Return the [X, Y] coordinate for the center point of the cell that contains the specified text.  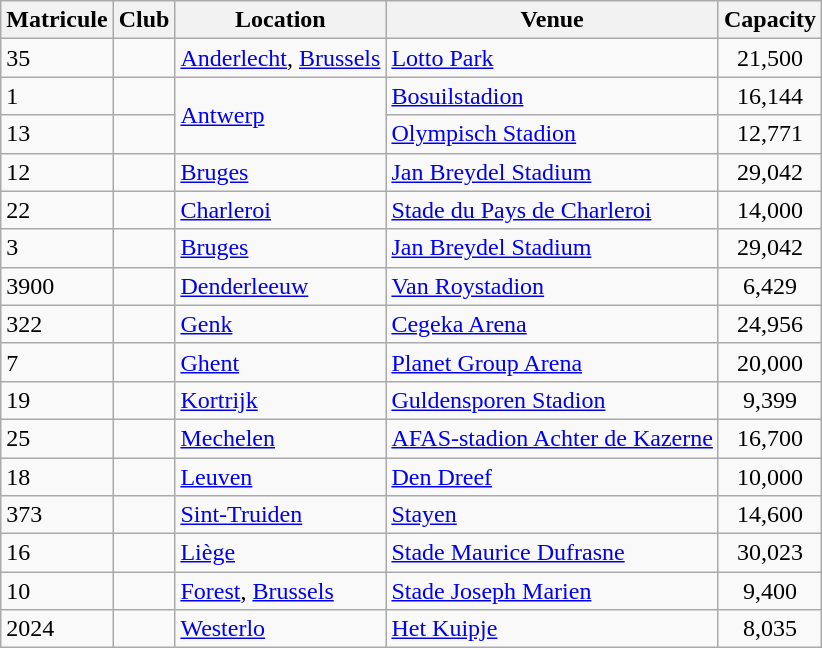
8,035 [770, 629]
Stayen [552, 515]
Capacity [770, 20]
Stade Maurice Dufrasne [552, 553]
Lotto Park [552, 58]
3 [57, 248]
Sint-Truiden [280, 515]
Planet Group Arena [552, 362]
Guldensporen Stadion [552, 400]
22 [57, 210]
Bosuilstadion [552, 96]
16,144 [770, 96]
Ghent [280, 362]
12,771 [770, 134]
AFAS-stadion Achter de Kazerne [552, 438]
13 [57, 134]
9,399 [770, 400]
Het Kuipje [552, 629]
Venue [552, 20]
Olympisch Stadion [552, 134]
10 [57, 591]
21,500 [770, 58]
Matricule [57, 20]
Kortrijk [280, 400]
Anderlecht, Brussels [280, 58]
20,000 [770, 362]
35 [57, 58]
7 [57, 362]
Club [144, 20]
Denderleeuw [280, 286]
30,023 [770, 553]
Stade du Pays de Charleroi [552, 210]
16,700 [770, 438]
Mechelen [280, 438]
Antwerp [280, 115]
Stade Joseph Marien [552, 591]
373 [57, 515]
18 [57, 477]
Leuven [280, 477]
322 [57, 324]
Van Roystadion [552, 286]
Cegeka Arena [552, 324]
24,956 [770, 324]
19 [57, 400]
3900 [57, 286]
16 [57, 553]
12 [57, 172]
6,429 [770, 286]
1 [57, 96]
Charleroi [280, 210]
10,000 [770, 477]
2024 [57, 629]
Location [280, 20]
14,600 [770, 515]
Liège [280, 553]
Forest, Brussels [280, 591]
Den Dreef [552, 477]
9,400 [770, 591]
Genk [280, 324]
25 [57, 438]
14,000 [770, 210]
Westerlo [280, 629]
